Return the [x, y] coordinate for the center point of the cell that contains the specified text.  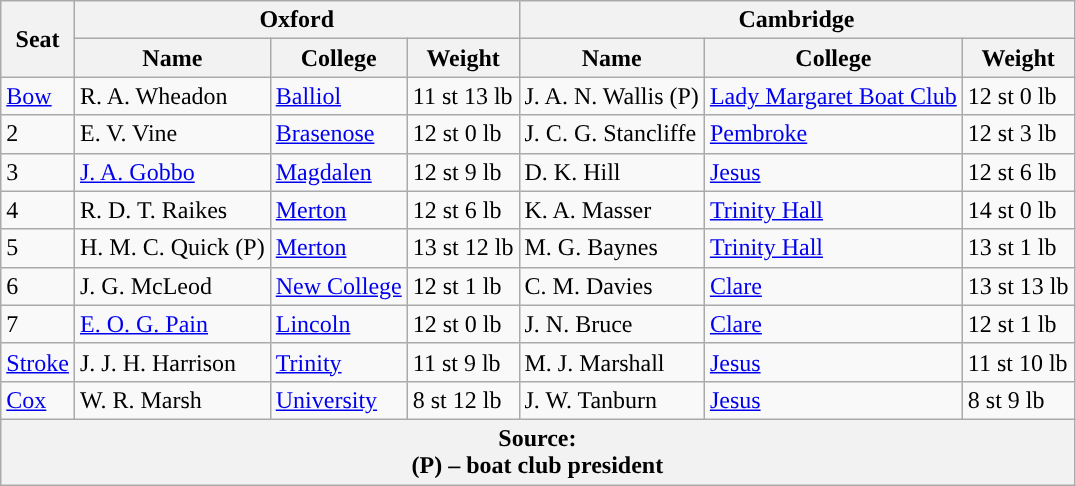
J. G. McLeod [172, 286]
8 st 9 lb [1018, 400]
J. A. Gobbo [172, 172]
4 [38, 210]
12 st 3 lb [1018, 134]
Lady Margaret Boat Club [833, 96]
Lincoln [338, 324]
14 st 0 lb [1018, 210]
13 st 12 lb [463, 248]
J. J. H. Harrison [172, 362]
J. N. Bruce [612, 324]
13 st 1 lb [1018, 248]
Pembroke [833, 134]
Oxford [296, 20]
Balliol [338, 96]
J. A. N. Wallis (P) [612, 96]
13 st 13 lb [1018, 286]
5 [38, 248]
6 [38, 286]
8 st 12 lb [463, 400]
11 st 9 lb [463, 362]
J. C. G. Stancliffe [612, 134]
University [338, 400]
Bow [38, 96]
New College [338, 286]
7 [38, 324]
Magdalen [338, 172]
12 st 9 lb [463, 172]
M. J. Marshall [612, 362]
R. D. T. Raikes [172, 210]
11 st 13 lb [463, 96]
W. R. Marsh [172, 400]
11 st 10 lb [1018, 362]
Trinity [338, 362]
Seat [38, 39]
R. A. Wheadon [172, 96]
C. M. Davies [612, 286]
3 [38, 172]
Stroke [38, 362]
Source:(P) – boat club president [538, 452]
Cox [38, 400]
E. O. G. Pain [172, 324]
E. V. Vine [172, 134]
K. A. Masser [612, 210]
D. K. Hill [612, 172]
Cambridge [796, 20]
M. G. Baynes [612, 248]
2 [38, 134]
J. W. Tanburn [612, 400]
H. M. C. Quick (P) [172, 248]
Brasenose [338, 134]
